Output the [X, Y] coordinate of the center of the cell containing the given text.  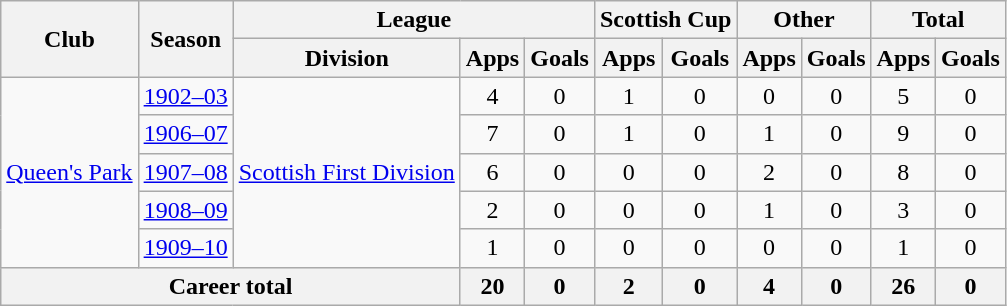
Season [186, 39]
6 [492, 172]
20 [492, 286]
8 [903, 172]
1909–10 [186, 248]
1906–07 [186, 134]
Queen's Park [70, 172]
Club [70, 39]
Career total [231, 286]
7 [492, 134]
26 [903, 286]
Division [346, 58]
9 [903, 134]
1907–08 [186, 172]
Total [938, 20]
Scottish Cup [665, 20]
League [414, 20]
3 [903, 210]
Scottish First Division [346, 172]
5 [903, 96]
1902–03 [186, 96]
1908–09 [186, 210]
Other [804, 20]
